Return (x, y) of the center of cell containing provided text 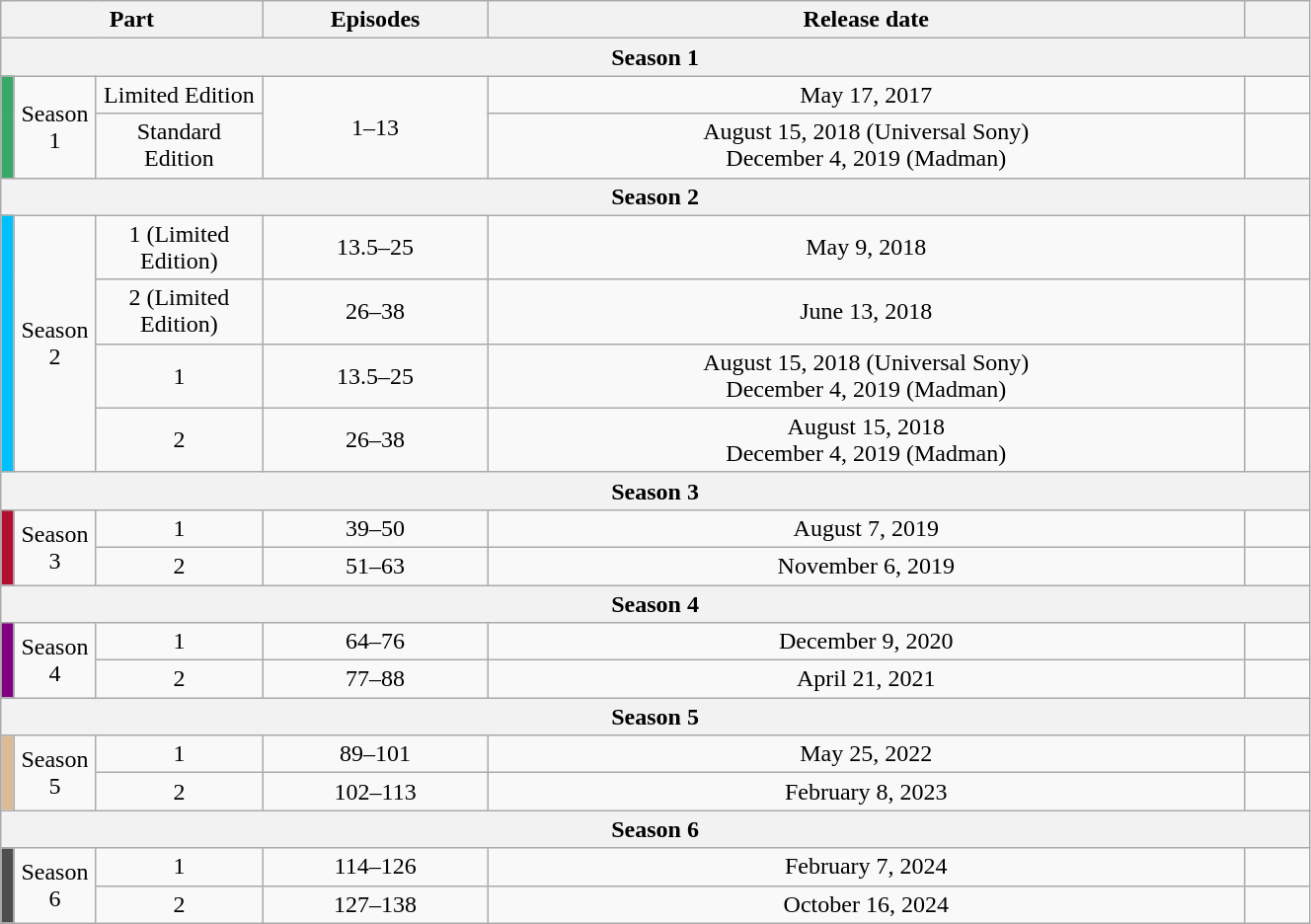
November 6, 2019 (866, 566)
Part (132, 20)
June 13, 2018 (866, 312)
April 21, 2021 (866, 679)
102–113 (375, 792)
Limited Edition (180, 95)
64–76 (375, 642)
Episodes (375, 20)
August 15, 2018December 4, 2019 (Madman) (866, 440)
89–101 (375, 754)
127–138 (375, 904)
May 9, 2018 (866, 247)
August 7, 2019 (866, 528)
May 17, 2017 (866, 95)
1–13 (375, 126)
114–126 (375, 867)
51–63 (375, 566)
2 (Limited Edition) (180, 312)
1 (Limited Edition) (180, 247)
77–88 (375, 679)
February 8, 2023 (866, 792)
December 9, 2020 (866, 642)
Release date (866, 20)
May 25, 2022 (866, 754)
October 16, 2024 (866, 904)
39–50 (375, 528)
February 7, 2024 (866, 867)
Standard Edition (180, 146)
